Return [x, y] of the center of cell containing provided text 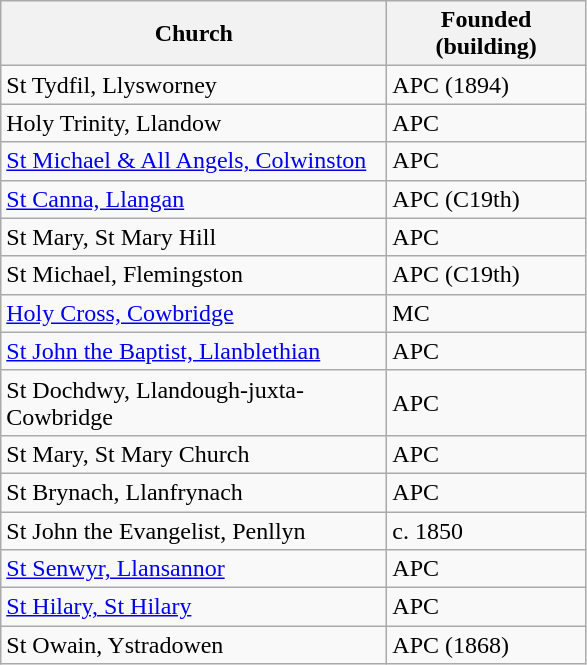
St Michael, Flemingston [194, 275]
St Hilary, St Hilary [194, 607]
St Brynach, Llanfrynach [194, 492]
c. 1850 [486, 531]
APC (1868) [486, 645]
St Mary, St Mary Hill [194, 237]
St Canna, Llangan [194, 199]
St Tydfil, Llysworney [194, 85]
MC [486, 313]
Founded (building) [486, 34]
St Senwyr, Llansannor [194, 569]
St John the Baptist, Llanblethian [194, 351]
Holy Trinity, Llandow [194, 123]
APC (1894) [486, 85]
St Mary, St Mary Church [194, 454]
St John the Evangelist, Penllyn [194, 531]
Church [194, 34]
St Owain, Ystradowen [194, 645]
St Dochdwy, Llandough-juxta-Cowbridge [194, 402]
Holy Cross, Cowbridge [194, 313]
St Michael & All Angels, Colwinston [194, 161]
